Determine the [x, y] coordinate at the center of the cell enclosing the given text.  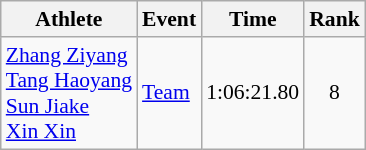
Time [252, 19]
Athlete [69, 19]
Zhang ZiyangTang HaoyangSun JiakeXin Xin [69, 93]
Rank [334, 19]
1:06:21.80 [252, 93]
8 [334, 93]
Team [169, 93]
Event [169, 19]
